Capture the cell that displays the provided text and extract its [x, y] central coordinate. 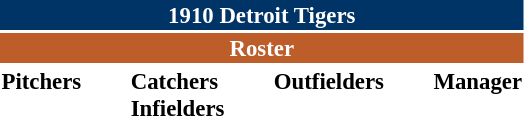
1910 Detroit Tigers [262, 15]
Roster [262, 48]
